Determine the [x, y] coordinate at the center of the cell enclosing the given text.  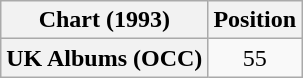
UK Albums (OCC) [104, 58]
55 [255, 58]
Chart (1993) [104, 20]
Position [255, 20]
